Capture the cell that displays the provided text and extract its [X, Y] central coordinate. 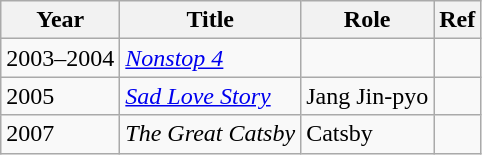
2005 [60, 96]
The Great Catsby [210, 134]
Title [210, 20]
2003–2004 [60, 58]
Ref [458, 20]
Catsby [368, 134]
Year [60, 20]
Jang Jin-pyo [368, 96]
2007 [60, 134]
Role [368, 20]
Sad Love Story [210, 96]
Nonstop 4 [210, 58]
